Output the [X, Y] coordinate of the center of the cell containing the given text.  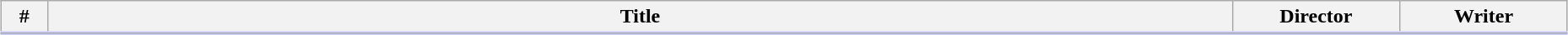
Title [640, 17]
Director [1317, 17]
# [24, 17]
Writer [1484, 17]
